Search for the cell housing the specified text and yield its [X, Y] center coordinate. 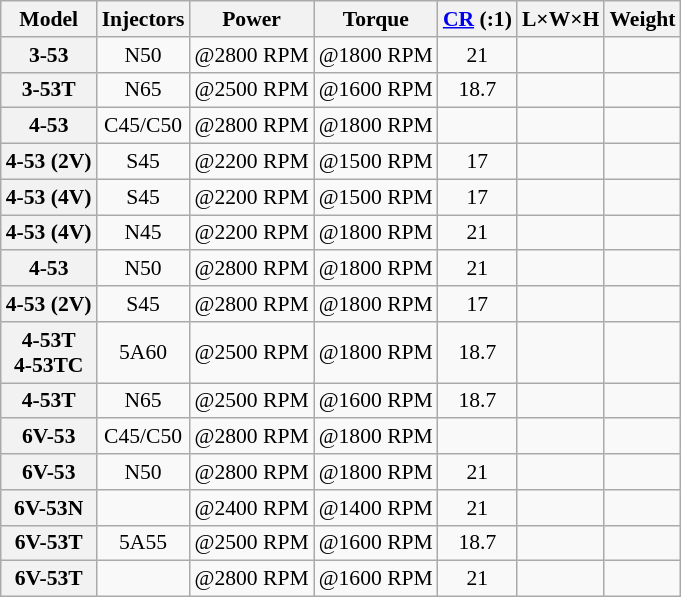
3-53 [49, 55]
Injectors [144, 19]
Power [251, 19]
Weight [642, 19]
4-53T [49, 401]
5A60 [144, 352]
CR (:1) [478, 19]
Model [49, 19]
Torque [376, 19]
@1400 RPM [376, 508]
3-53T [49, 90]
L×W×H [561, 19]
5A55 [144, 543]
@2400 RPM [251, 508]
6V-53N [49, 508]
N45 [144, 233]
4-53T4-53TC [49, 352]
